Output the [X, Y] coordinate of the center of the cell containing the given text.  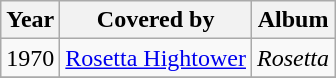
Rosetta [294, 58]
Covered by [156, 20]
Album [294, 20]
Year [30, 20]
1970 [30, 58]
Rosetta Hightower [156, 58]
